Find where the given text appears and provide that cell's center as [X, Y] coordinate. 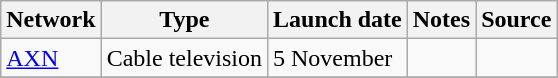
Cable television [184, 58]
Notes [441, 20]
Source [516, 20]
AXN [51, 58]
Network [51, 20]
Type [184, 20]
Launch date [337, 20]
5 November [337, 58]
